Scan for the cell matching the given text and deliver its (X, Y) coordinate at center. 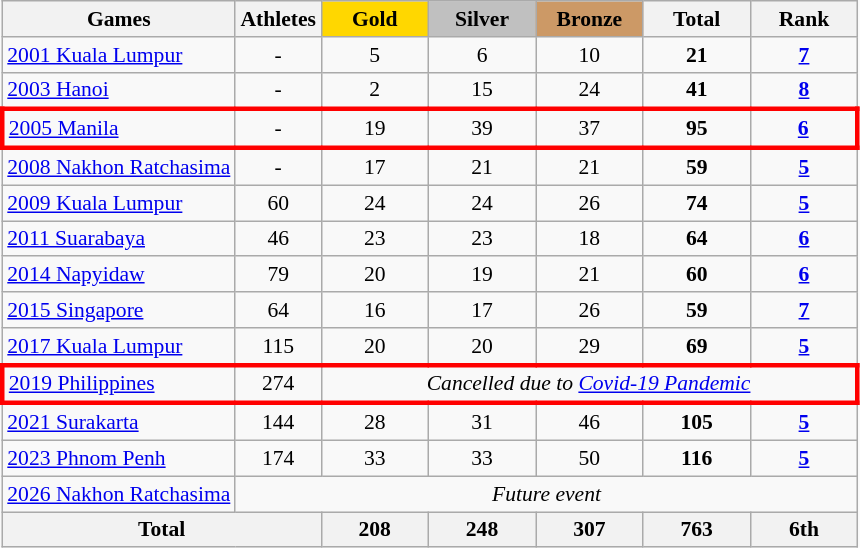
16 (374, 310)
208 (374, 530)
Future event (546, 494)
69 (696, 346)
2011 Suarabaya (118, 239)
Gold (374, 19)
2026 Nakhon Ratchasima (118, 494)
Silver (482, 19)
41 (696, 90)
95 (696, 130)
50 (590, 459)
307 (590, 530)
2 (374, 90)
39 (482, 130)
2008 Nakhon Ratchasima (118, 166)
144 (278, 422)
2009 Kuala Lumpur (118, 203)
Cancelled due to Covid-19 Pandemic (590, 384)
2017 Kuala Lumpur (118, 346)
Bronze (590, 19)
29 (590, 346)
15 (482, 90)
6th (804, 530)
2023 Phnom Penh (118, 459)
Games (118, 19)
8 (804, 90)
105 (696, 422)
116 (696, 459)
Rank (804, 19)
10 (590, 55)
2005 Manila (118, 130)
248 (482, 530)
2015 Singapore (118, 310)
2019 Philippines (118, 384)
2003 Hanoi (118, 90)
763 (696, 530)
31 (482, 422)
2021 Surakarta (118, 422)
174 (278, 459)
115 (278, 346)
37 (590, 130)
74 (696, 203)
274 (278, 384)
18 (590, 239)
Athletes (278, 19)
28 (374, 422)
2001 Kuala Lumpur (118, 55)
2014 Napyidaw (118, 275)
79 (278, 275)
